Output the [X, Y] coordinate of the center of the cell containing the given text.  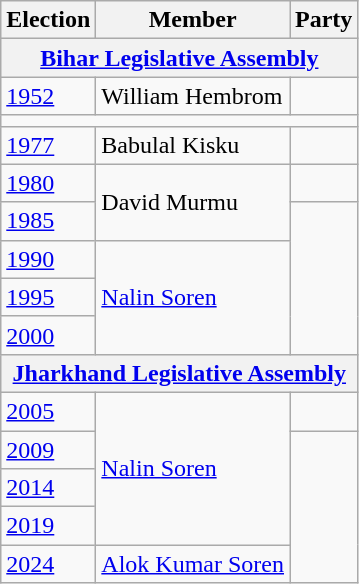
2009 [48, 449]
2000 [48, 335]
1995 [48, 297]
1990 [48, 259]
1980 [48, 183]
William Hembrom [193, 96]
1977 [48, 145]
David Murmu [193, 202]
2014 [48, 488]
Jharkhand Legislative Assembly [180, 373]
1952 [48, 96]
Member [193, 20]
Bihar Legislative Assembly [180, 58]
Alok Kumar Soren [193, 564]
1985 [48, 221]
Election [48, 20]
2024 [48, 564]
2019 [48, 526]
2005 [48, 411]
Party [324, 20]
Babulal Kisku [193, 145]
